Output the (X, Y) coordinate of the center of the cell containing the given text.  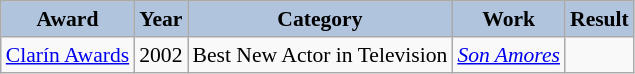
Year (160, 19)
Work (508, 19)
Best New Actor in Television (320, 55)
Son Amores (508, 55)
Award (68, 19)
Result (600, 19)
Category (320, 19)
Clarín Awards (68, 55)
2002 (160, 55)
